Capture the cell that displays the provided text and extract its (x, y) central coordinate. 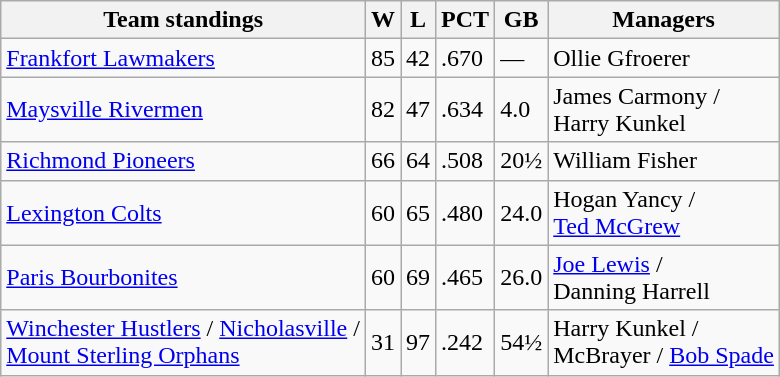
97 (418, 342)
.480 (466, 212)
47 (418, 110)
Harry Kunkel / McBrayer / Bob Spade (664, 342)
William Fisher (664, 161)
65 (418, 212)
PCT (466, 20)
31 (382, 342)
54½ (522, 342)
4.0 (522, 110)
Managers (664, 20)
Hogan Yancy / Ted McGrew (664, 212)
.634 (466, 110)
42 (418, 58)
64 (418, 161)
Paris Bourbonites (184, 278)
.508 (466, 161)
— (522, 58)
Ollie Gfroerer (664, 58)
69 (418, 278)
82 (382, 110)
Lexington Colts (184, 212)
.465 (466, 278)
Frankfort Lawmakers (184, 58)
.242 (466, 342)
Richmond Pioneers (184, 161)
26.0 (522, 278)
Joe Lewis /Danning Harrell (664, 278)
85 (382, 58)
L (418, 20)
20½ (522, 161)
James Carmony /Harry Kunkel (664, 110)
Winchester Hustlers / Nicholasville / Mount Sterling Orphans (184, 342)
.670 (466, 58)
Team standings (184, 20)
Maysville Rivermen (184, 110)
66 (382, 161)
24.0 (522, 212)
W (382, 20)
GB (522, 20)
